For the text-containing cell, return its midpoint in (x, y) coordinate format. 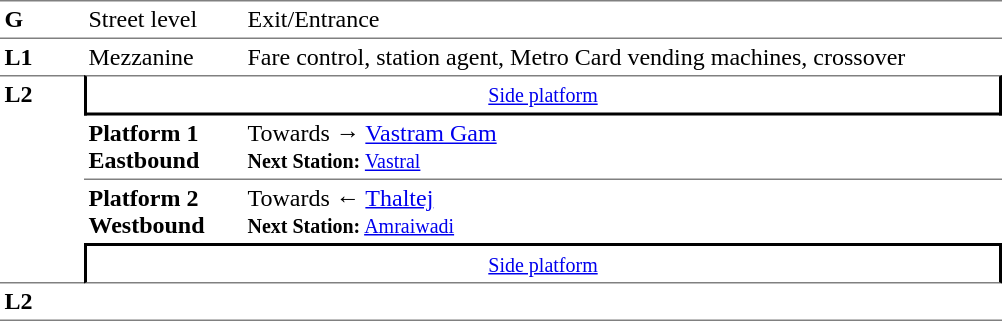
Towards ← ThaltejNext Station: Amraiwadi (622, 212)
G (42, 20)
L2 (42, 179)
L1 (42, 57)
Street level (164, 20)
Mezzanine (164, 57)
Exit/Entrance (622, 20)
Platform 1Eastbound (164, 148)
Platform 2Westbound (164, 212)
Fare control, station agent, Metro Card vending machines, crossover (622, 57)
Towards → Vastram GamNext Station: Vastral (622, 148)
